Locate the cell with the specified text and output its (X, Y) center coordinate. 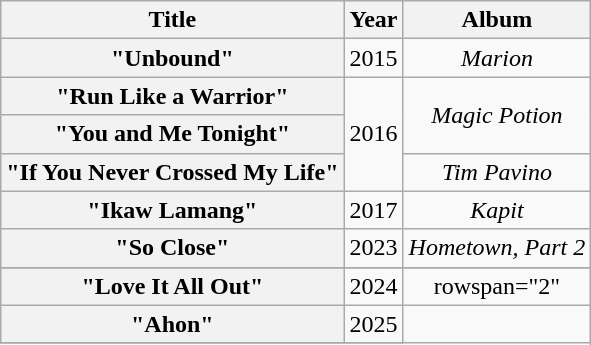
2016 (374, 134)
"You and Me Tonight" (172, 134)
"Unbound" (172, 58)
rowspan="2" (497, 286)
Magic Potion (497, 115)
Album (497, 20)
2023 (374, 248)
"Run Like a Warrior" (172, 96)
"Love It All Out" (172, 286)
Hometown, Part 2 (497, 248)
2024 (374, 286)
2025 (374, 324)
2015 (374, 58)
Kapit (497, 210)
Marion (497, 58)
Tim Pavino (497, 172)
"Ahon" (172, 324)
Title (172, 20)
Year (374, 20)
"Ikaw Lamang" (172, 210)
"If You Never Crossed My Life" (172, 172)
2017 (374, 210)
"So Close" (172, 248)
